Return the [X, Y] coordinate for the center point of the cell that contains the specified text.  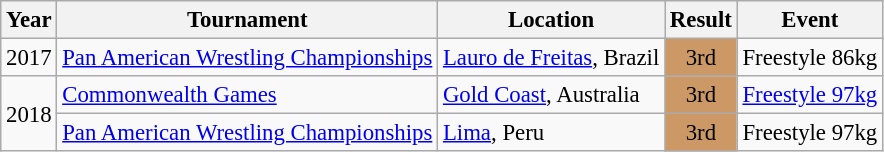
Tournament [248, 20]
Event [810, 20]
Commonwealth Games [248, 95]
Result [702, 20]
2018 [29, 114]
2017 [29, 58]
Lauro de Freitas, Brazil [552, 58]
Lima, Peru [552, 133]
Location [552, 20]
Gold Coast, Australia [552, 95]
Freestyle 86kg [810, 58]
Year [29, 20]
